Find where the given text appears and provide that cell's center as (x, y) coordinate. 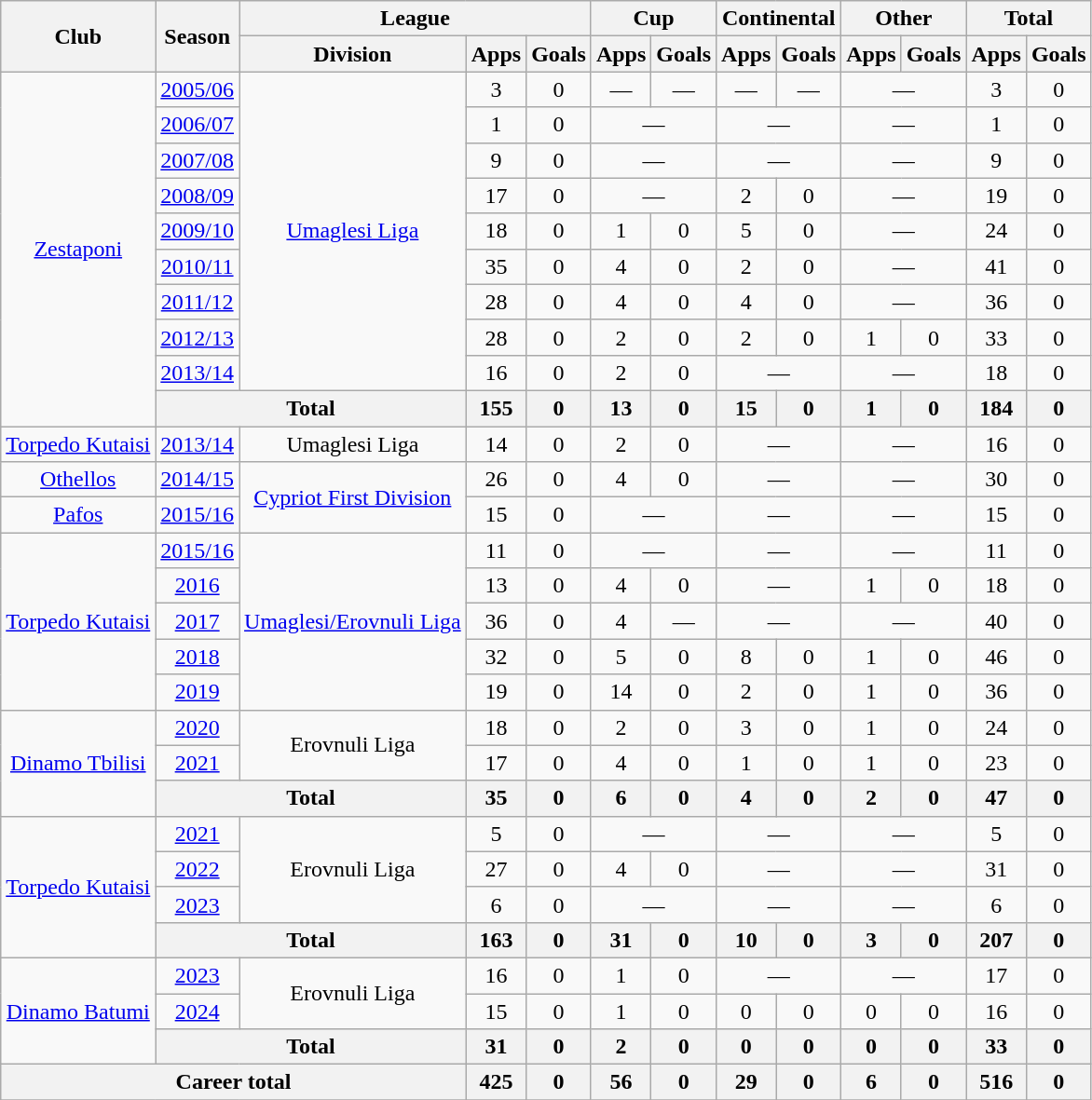
2018 (198, 657)
26 (496, 480)
2008/09 (198, 196)
2014/15 (198, 480)
425 (496, 1082)
46 (996, 657)
2019 (198, 692)
Pafos (78, 515)
27 (496, 869)
Umaglesi/Erovnuli Liga (353, 621)
30 (996, 480)
Other (904, 19)
2009/10 (198, 231)
Dinamo Tbilisi (78, 763)
41 (996, 266)
Othellos (78, 480)
2005/06 (198, 89)
2012/13 (198, 337)
8 (746, 657)
10 (746, 940)
2020 (198, 727)
163 (496, 940)
Club (78, 36)
56 (621, 1082)
207 (996, 940)
Continental (779, 19)
155 (496, 408)
Career total (233, 1082)
2010/11 (198, 266)
Zestaponi (78, 250)
Season (198, 36)
Cup (653, 19)
League (416, 19)
516 (996, 1082)
184 (996, 408)
2024 (198, 1011)
40 (996, 621)
Dinamo Batumi (78, 1011)
2011/12 (198, 302)
23 (996, 763)
47 (996, 798)
2006/07 (198, 125)
2007/08 (198, 160)
2017 (198, 621)
2016 (198, 586)
Cypriot First Division (353, 497)
29 (746, 1082)
Division (353, 54)
2022 (198, 869)
32 (496, 657)
